Detect which cell encompasses the target text, then output its (x, y) center coordinate. 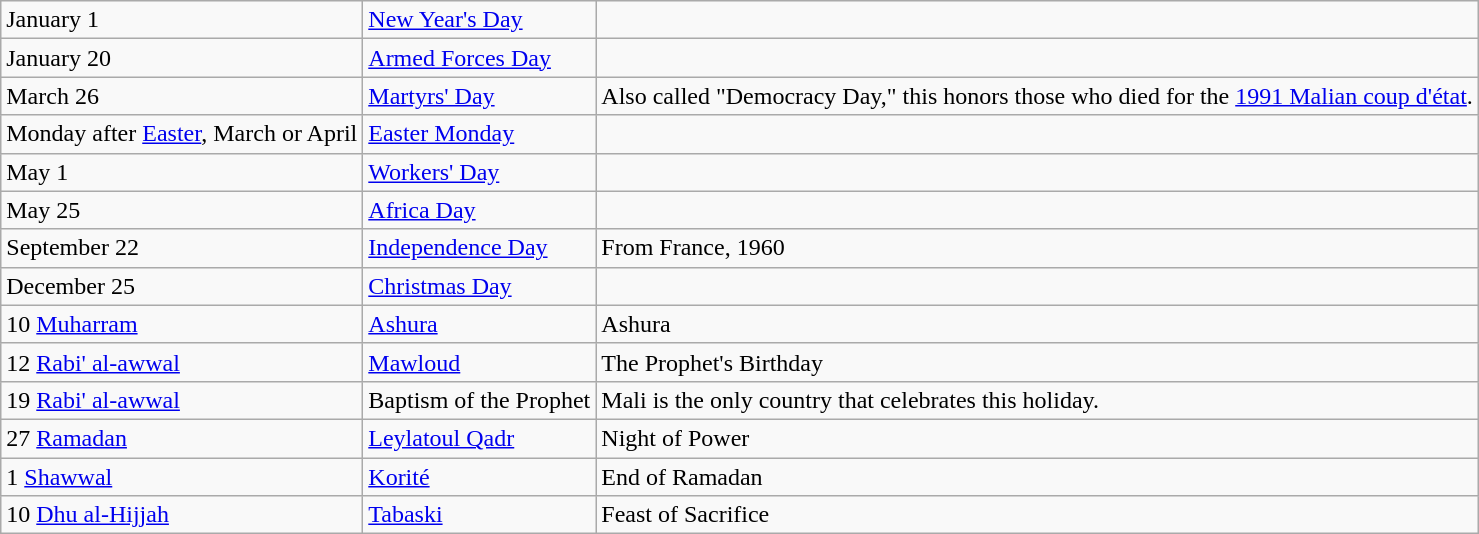
May 1 (182, 172)
End of Ramadan (1038, 477)
Africa Day (480, 210)
Korité (480, 477)
Independence Day (480, 248)
Leylatoul Qadr (480, 438)
Martyrs' Day (480, 96)
12 Rabi' al-awwal (182, 362)
From France, 1960 (1038, 248)
Easter Monday (480, 134)
New Year's Day (480, 20)
December 25 (182, 286)
Night of Power (1038, 438)
Baptism of the Prophet (480, 400)
1 Shawwal (182, 477)
Mali is the only country that celebrates this holiday. (1038, 400)
Monday after Easter, March or April (182, 134)
Christmas Day (480, 286)
10 Dhu al-Hijjah (182, 515)
May 25 (182, 210)
Armed Forces Day (480, 58)
10 Muharram (182, 324)
The Prophet's Birthday (1038, 362)
Mawloud (480, 362)
Workers' Day (480, 172)
Also called "Democracy Day," this honors those who died for the 1991 Malian coup d'état. (1038, 96)
19 Rabi' al-awwal (182, 400)
January 20 (182, 58)
27 Ramadan (182, 438)
Tabaski (480, 515)
January 1 (182, 20)
March 26 (182, 96)
Feast of Sacrifice (1038, 515)
September 22 (182, 248)
